Provide the (X, Y) coordinate of the cell's center where the given text is located.  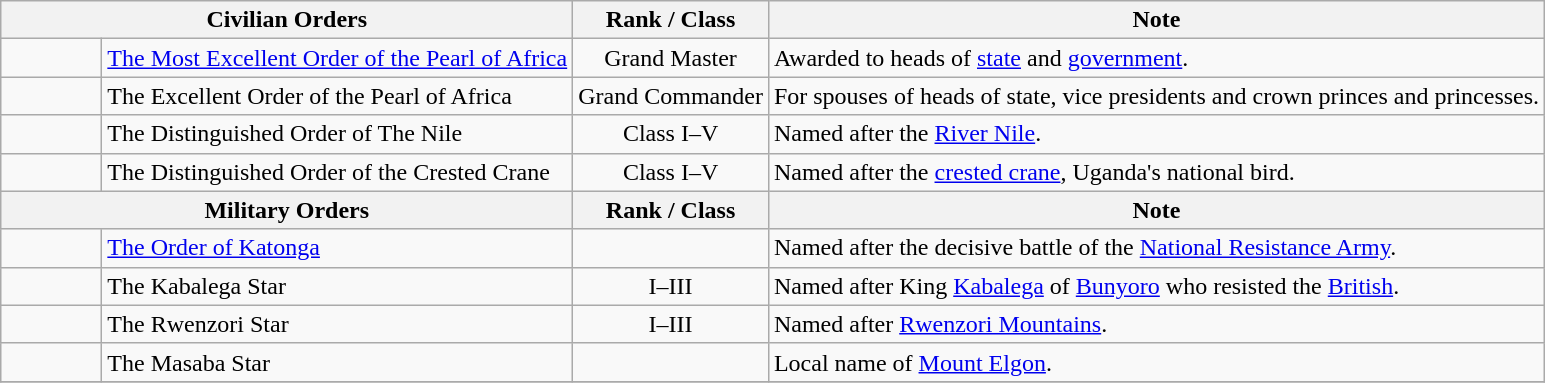
The Most Excellent Order of the Pearl of Africa (338, 58)
The Masaba Star (338, 362)
Named after the River Nile. (1156, 134)
Local name of Mount Elgon. (1156, 362)
Awarded to heads of state and government. (1156, 58)
Grand Commander (671, 96)
The Distinguished Order of the Crested Crane (338, 172)
Named after Rwenzori Mountains. (1156, 324)
For spouses of heads of state, vice presidents and crown princes and princesses. (1156, 96)
The Rwenzori Star (338, 324)
The Order of Katonga (338, 248)
Military Orders (287, 210)
Grand Master (671, 58)
The Kabalega Star (338, 286)
Named after the crested crane, Uganda's national bird. (1156, 172)
The Distinguished Order of The Nile (338, 134)
Civilian Orders (287, 20)
Named after King Kabalega of Bunyoro who resisted the British. (1156, 286)
The Excellent Order of the Pearl of Africa (338, 96)
Named after the decisive battle of the National Resistance Army. (1156, 248)
